Search for the cell housing the specified text and yield its (x, y) center coordinate. 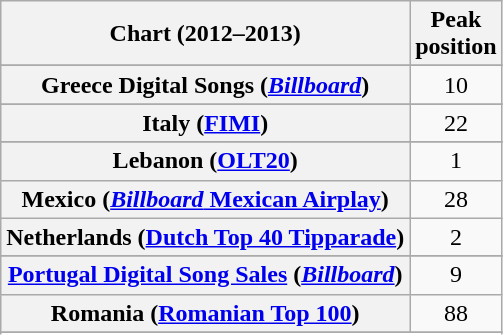
Chart (2012–2013) (206, 34)
Lebanon (OLT20) (206, 161)
Romania (Romanian Top 100) (206, 313)
Peakposition (456, 34)
28 (456, 199)
Mexico (Billboard Mexican Airplay) (206, 199)
Portugal Digital Song Sales (Billboard) (206, 275)
Italy (FIMI) (206, 123)
22 (456, 123)
9 (456, 275)
Netherlands (Dutch Top 40 Tipparade) (206, 237)
1 (456, 161)
2 (456, 237)
88 (456, 313)
10 (456, 85)
Greece Digital Songs (Billboard) (206, 85)
